Find where the given text appears and provide that cell's center as [X, Y] coordinate. 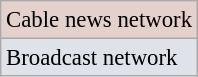
Broadcast network [100, 58]
Cable news network [100, 20]
